Return (X, Y) of the center of cell containing provided text 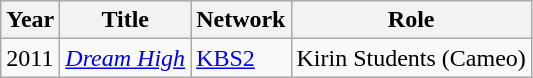
2011 (30, 58)
Dream High (126, 58)
Kirin Students (Cameo) (411, 58)
KBS2 (241, 58)
Year (30, 20)
Role (411, 20)
Network (241, 20)
Title (126, 20)
